Extract the (x, y) coordinate from the center of the cell holding the provided text.  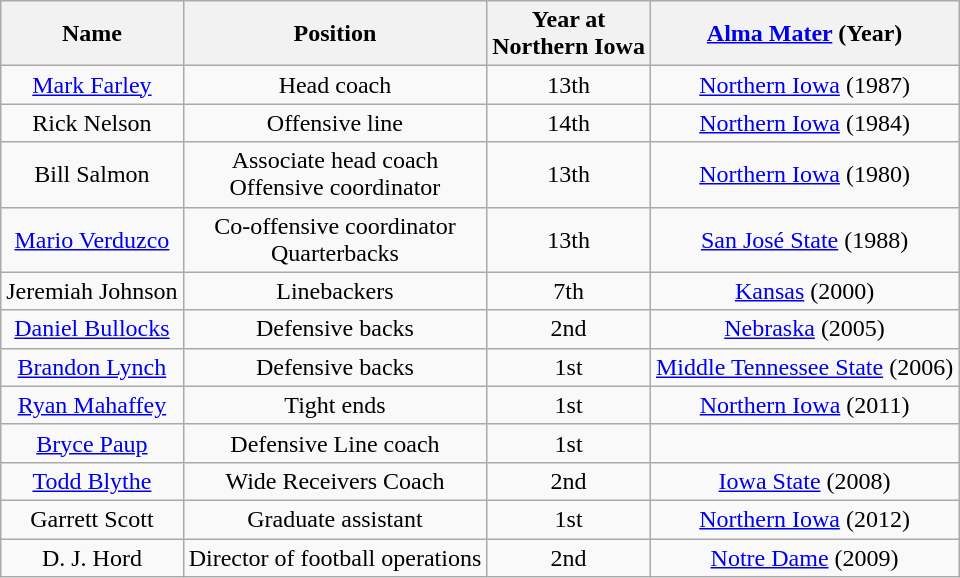
Garrett Scott (92, 519)
Linebackers (335, 291)
Year atNorthern Iowa (569, 34)
Offensive line (335, 123)
D. J. Hord (92, 557)
Brandon Lynch (92, 367)
7th (569, 291)
14th (569, 123)
Todd Blythe (92, 481)
Tight ends (335, 405)
Northern Iowa (2011) (804, 405)
Position (335, 34)
Middle Tennessee State (2006) (804, 367)
Bryce Paup (92, 443)
Head coach (335, 85)
Associate head coachOffensive coordinator (335, 174)
San José State (1988) (804, 240)
Co-offensive coordinatorQuarterbacks (335, 240)
Northern Iowa (1987) (804, 85)
Rick Nelson (92, 123)
Kansas (2000) (804, 291)
Graduate assistant (335, 519)
Jeremiah Johnson (92, 291)
Northern Iowa (1984) (804, 123)
Mark Farley (92, 85)
Alma Mater (Year) (804, 34)
Mario Verduzco (92, 240)
Iowa State (2008) (804, 481)
Northern Iowa (2012) (804, 519)
Notre Dame (2009) (804, 557)
Nebraska (2005) (804, 329)
Daniel Bullocks (92, 329)
Defensive Line coach (335, 443)
Bill Salmon (92, 174)
Ryan Mahaffey (92, 405)
Name (92, 34)
Wide Receivers Coach (335, 481)
Director of football operations (335, 557)
Northern Iowa (1980) (804, 174)
